Pinpoint the cell where the given text exists, returning its (X, Y) midpoint coordinate. 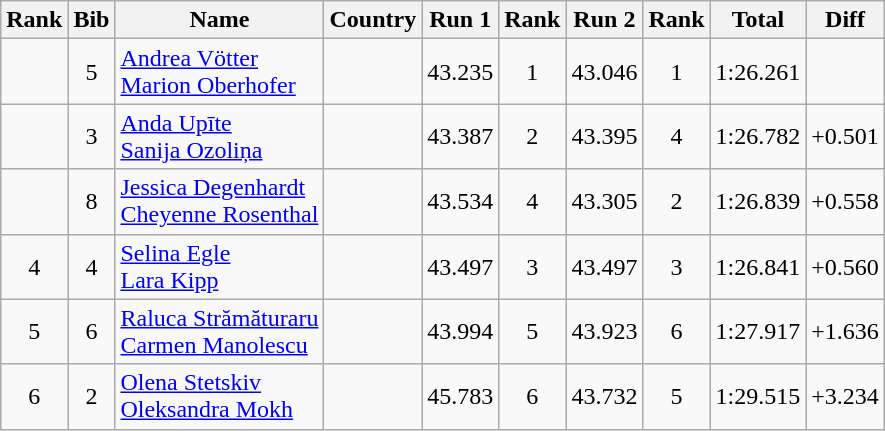
Andrea VötterMarion Oberhofer (220, 72)
43.923 (604, 332)
Run 1 (460, 20)
43.534 (460, 202)
Country (373, 20)
Anda UpīteSanija Ozoliņa (220, 136)
Run 2 (604, 20)
+3.234 (846, 396)
Total (758, 20)
+0.560 (846, 266)
43.046 (604, 72)
8 (92, 202)
1:26.261 (758, 72)
43.994 (460, 332)
43.235 (460, 72)
Name (220, 20)
Selina EgleLara Kipp (220, 266)
1:26.839 (758, 202)
Jessica DegenhardtCheyenne Rosenthal (220, 202)
+0.558 (846, 202)
43.732 (604, 396)
Raluca StrămăturaruCarmen Manolescu (220, 332)
1:29.515 (758, 396)
Bib (92, 20)
Olena StetskivOleksandra Mokh (220, 396)
1:26.782 (758, 136)
43.395 (604, 136)
+1.636 (846, 332)
45.783 (460, 396)
+0.501 (846, 136)
1:26.841 (758, 266)
43.305 (604, 202)
43.387 (460, 136)
1:27.917 (758, 332)
Diff (846, 20)
